Return (x, y) of the center of cell containing provided text 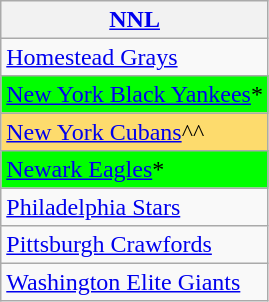
Washington Elite Giants (135, 282)
Homestead Grays (135, 56)
New York Cubans^^ (135, 132)
Newark Eagles* (135, 170)
Philadelphia Stars (135, 206)
NNL (135, 20)
New York Black Yankees* (135, 94)
Pittsburgh Crawfords (135, 244)
